Locate the cell with the specified text and output its (x, y) center coordinate. 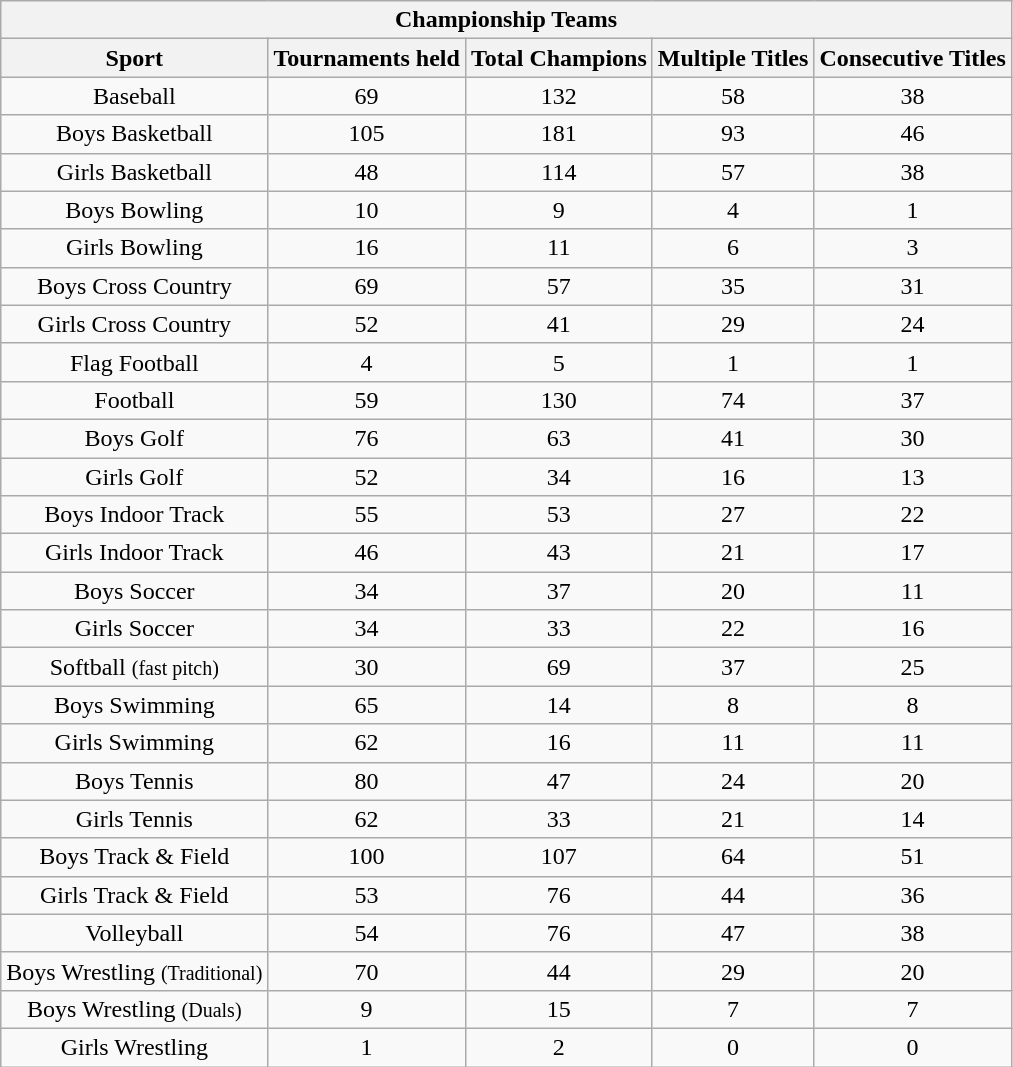
Girls Soccer (134, 629)
Girls Swimming (134, 743)
25 (913, 667)
Girls Golf (134, 477)
132 (558, 96)
Girls Indoor Track (134, 553)
Boys Track & Field (134, 857)
Girls Bowling (134, 248)
Boys Wrestling (Traditional) (134, 971)
114 (558, 172)
31 (913, 286)
58 (733, 96)
Tournaments held (367, 58)
Girls Track & Field (134, 895)
6 (733, 248)
36 (913, 895)
93 (733, 134)
Football (134, 400)
Girls Cross Country (134, 324)
13 (913, 477)
55 (367, 515)
10 (367, 210)
27 (733, 515)
Volleyball (134, 933)
105 (367, 134)
35 (733, 286)
107 (558, 857)
Boys Indoor Track (134, 515)
43 (558, 553)
70 (367, 971)
15 (558, 1009)
Boys Cross Country (134, 286)
5 (558, 362)
Multiple Titles (733, 58)
Baseball (134, 96)
65 (367, 705)
181 (558, 134)
100 (367, 857)
Boys Soccer (134, 591)
Sport (134, 58)
Girls Wrestling (134, 1047)
48 (367, 172)
Girls Tennis (134, 819)
51 (913, 857)
Total Champions (558, 58)
Boys Swimming (134, 705)
Consecutive Titles (913, 58)
63 (558, 438)
Softball (fast pitch) (134, 667)
3 (913, 248)
Boys Bowling (134, 210)
74 (733, 400)
Boys Wrestling (Duals) (134, 1009)
Boys Tennis (134, 781)
Boys Basketball (134, 134)
80 (367, 781)
64 (733, 857)
54 (367, 933)
17 (913, 553)
2 (558, 1047)
Boys Golf (134, 438)
Championship Teams (506, 20)
Flag Football (134, 362)
130 (558, 400)
Girls Basketball (134, 172)
59 (367, 400)
